Return the (X, Y) coordinate for the center point of the cell that contains the specified text.  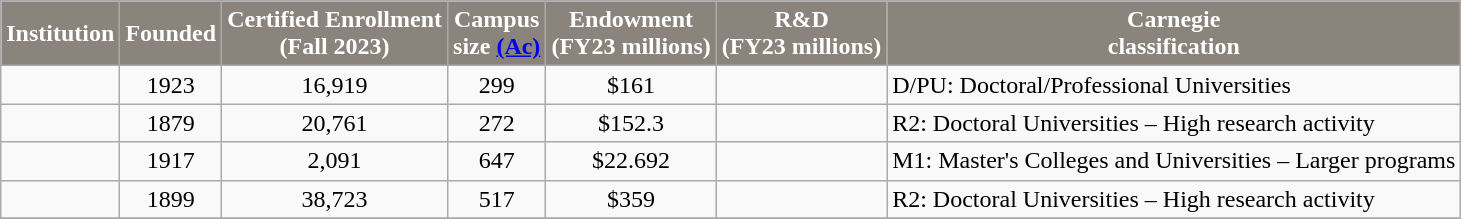
272 (497, 123)
M1: Master's Colleges and Universities – Larger programs (1174, 161)
Endowment (FY23 millions) (631, 34)
1923 (171, 85)
$161 (631, 85)
Campussize (Ac) (497, 34)
38,723 (335, 199)
1879 (171, 123)
Certified Enrollment(Fall 2023) (335, 34)
Carnegieclassification (1174, 34)
2,091 (335, 161)
D/PU: Doctoral/Professional Universities (1174, 85)
Founded (171, 34)
647 (497, 161)
$359 (631, 199)
$22.692 (631, 161)
$152.3 (631, 123)
1899 (171, 199)
16,919 (335, 85)
20,761 (335, 123)
517 (497, 199)
Institution (60, 34)
1917 (171, 161)
R&D(FY23 millions) (801, 34)
299 (497, 85)
